From the cell containing the given text, extract its center point as [x, y] coordinate. 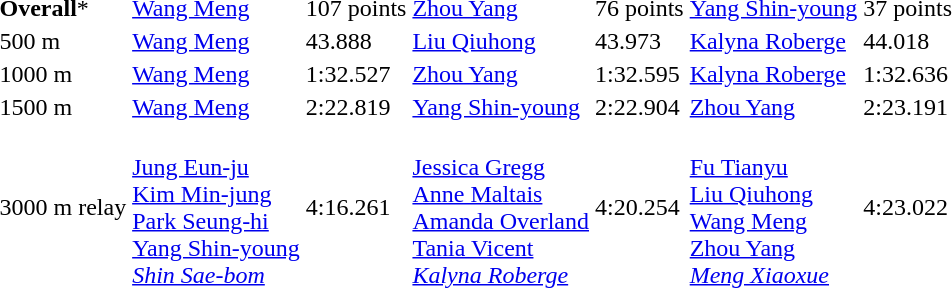
Yang Shin-young [501, 107]
2:22.819 [356, 107]
2:22.904 [640, 107]
43.888 [356, 41]
Liu Qiuhong [501, 41]
43.973 [640, 41]
1:32.595 [640, 74]
1:32.527 [356, 74]
